Provide the [X, Y] coordinate of the cell's center where the given text is located.  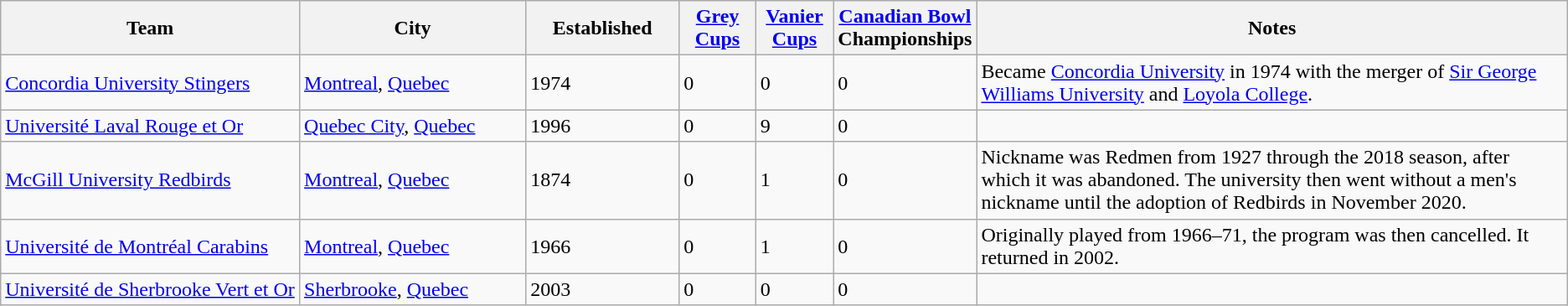
9 [794, 126]
1996 [603, 126]
Team [151, 29]
Established [603, 29]
1974 [603, 82]
Grey Cups [718, 29]
Université de Sherbrooke Vert et Or [151, 289]
Originally played from 1966–71, the program was then cancelled. It returned in 2002. [1271, 246]
Université Laval Rouge et Or [151, 126]
City [413, 29]
Quebec City, Quebec [413, 126]
Concordia University Stingers [151, 82]
Became Concordia University in 1974 with the merger of Sir George Williams University and Loyola College. [1271, 82]
Sherbrooke, Quebec [413, 289]
1874 [603, 180]
2003 [603, 289]
Notes [1271, 29]
Canadian Bowl Championships [905, 29]
Vanier Cups [794, 29]
1966 [603, 246]
Université de Montréal Carabins [151, 246]
McGill University Redbirds [151, 180]
